Search for the cell housing the specified text and yield its [X, Y] center coordinate. 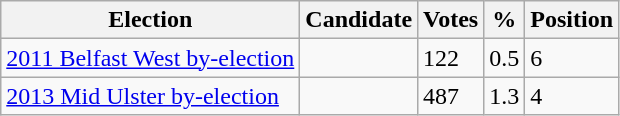
% [504, 20]
122 [451, 58]
2011 Belfast West by-election [150, 58]
Position [572, 20]
6 [572, 58]
0.5 [504, 58]
487 [451, 96]
2013 Mid Ulster by-election [150, 96]
Votes [451, 20]
4 [572, 96]
1.3 [504, 96]
Election [150, 20]
Candidate [359, 20]
